Capture the cell that displays the provided text and extract its (X, Y) central coordinate. 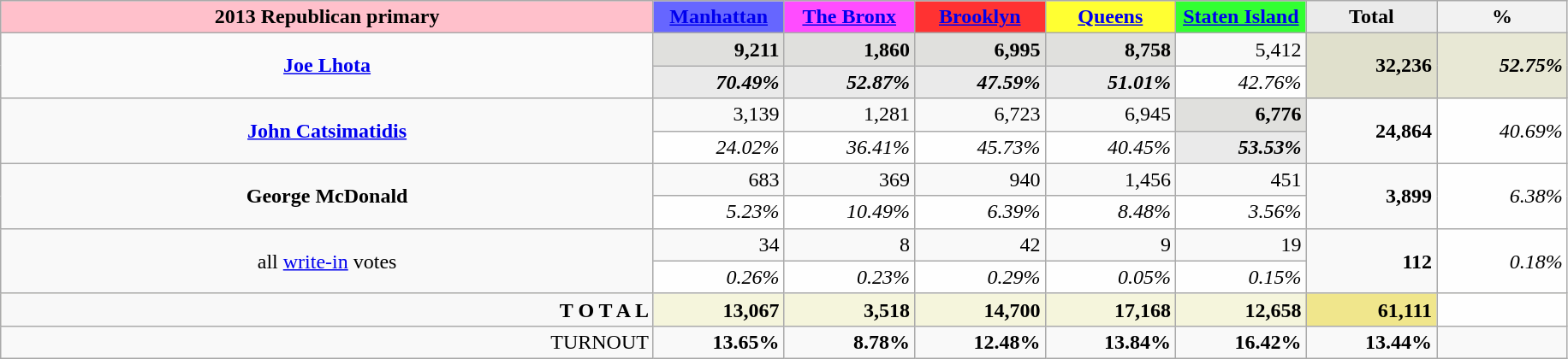
The Bronx (849, 17)
13,067 (719, 309)
940 (979, 179)
John Catsimatidis (327, 131)
9,211 (719, 50)
6.39% (979, 212)
% (1503, 17)
Total (1371, 17)
36.41% (849, 147)
3,899 (1371, 196)
8,758 (1111, 50)
12.48% (979, 342)
9 (1111, 244)
5.23% (719, 212)
13.44% (1371, 342)
52.87% (849, 82)
0.05% (1111, 277)
32,236 (1371, 66)
1,456 (1111, 179)
70.49% (719, 82)
24.02% (719, 147)
40.69% (1503, 131)
112 (1371, 261)
Staten Island (1241, 17)
34 (719, 244)
52.75% (1503, 66)
8 (849, 244)
0.23% (849, 277)
47.59% (979, 82)
3.56% (1241, 212)
0.18% (1503, 261)
George McDonald (327, 196)
6,945 (1111, 115)
13.84% (1111, 342)
14,700 (979, 309)
53.53% (1241, 147)
8.78% (849, 342)
40.45% (1111, 147)
Queens (1111, 17)
Joe Lhota (327, 66)
1,860 (849, 50)
683 (719, 179)
16.42% (1241, 342)
42.76% (1241, 82)
8.48% (1111, 212)
TURNOUT (327, 342)
6,723 (979, 115)
369 (849, 179)
17,168 (1111, 309)
51.01% (1111, 82)
10.49% (849, 212)
3,518 (849, 309)
42 (979, 244)
6.38% (1503, 196)
0.29% (979, 277)
19 (1241, 244)
6,776 (1241, 115)
0.15% (1241, 277)
all write-in votes (327, 261)
1,281 (849, 115)
6,995 (979, 50)
5,412 (1241, 50)
T O T A L (327, 309)
3,139 (719, 115)
Brooklyn (979, 17)
13.65% (719, 342)
451 (1241, 179)
45.73% (979, 147)
61,111 (1371, 309)
12,658 (1241, 309)
2013 Republican primary (327, 17)
0.26% (719, 277)
Manhattan (719, 17)
24,864 (1371, 131)
